Identify which cell holds the provided text, then report its (x, y) central coordinate. 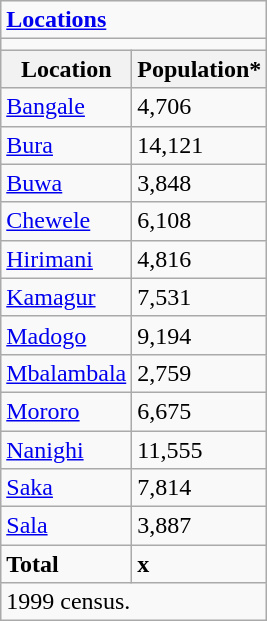
Total (66, 564)
6,675 (200, 411)
Sala (66, 526)
4,816 (200, 259)
3,848 (200, 183)
11,555 (200, 449)
Bangale (66, 107)
Mororo (66, 411)
6,108 (200, 221)
Mbalambala (66, 373)
Chewele (66, 221)
1999 census. (134, 602)
Buwa (66, 183)
9,194 (200, 335)
Locations (134, 20)
14,121 (200, 145)
3,887 (200, 526)
Hirimani (66, 259)
Population* (200, 69)
2,759 (200, 373)
7,531 (200, 297)
Kamagur (66, 297)
4,706 (200, 107)
Saka (66, 488)
Nanighi (66, 449)
Bura (66, 145)
7,814 (200, 488)
Location (66, 69)
Madogo (66, 335)
x (200, 564)
